Output the [X, Y] coordinate of the center of the cell containing the given text.  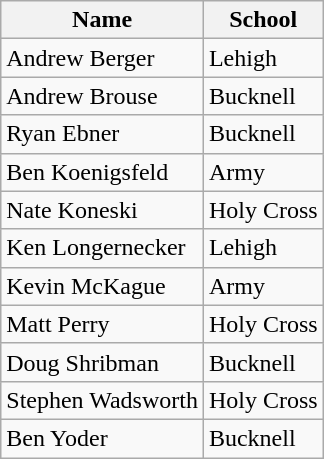
Matt Perry [102, 324]
Doug Shribman [102, 362]
School [263, 20]
Name [102, 20]
Kevin McKague [102, 286]
Ben Yoder [102, 438]
Ben Koenigsfeld [102, 172]
Andrew Brouse [102, 96]
Ryan Ebner [102, 134]
Ken Longernecker [102, 248]
Stephen Wadsworth [102, 400]
Andrew Berger [102, 58]
Nate Koneski [102, 210]
